Search for the cell housing the specified text and yield its [X, Y] center coordinate. 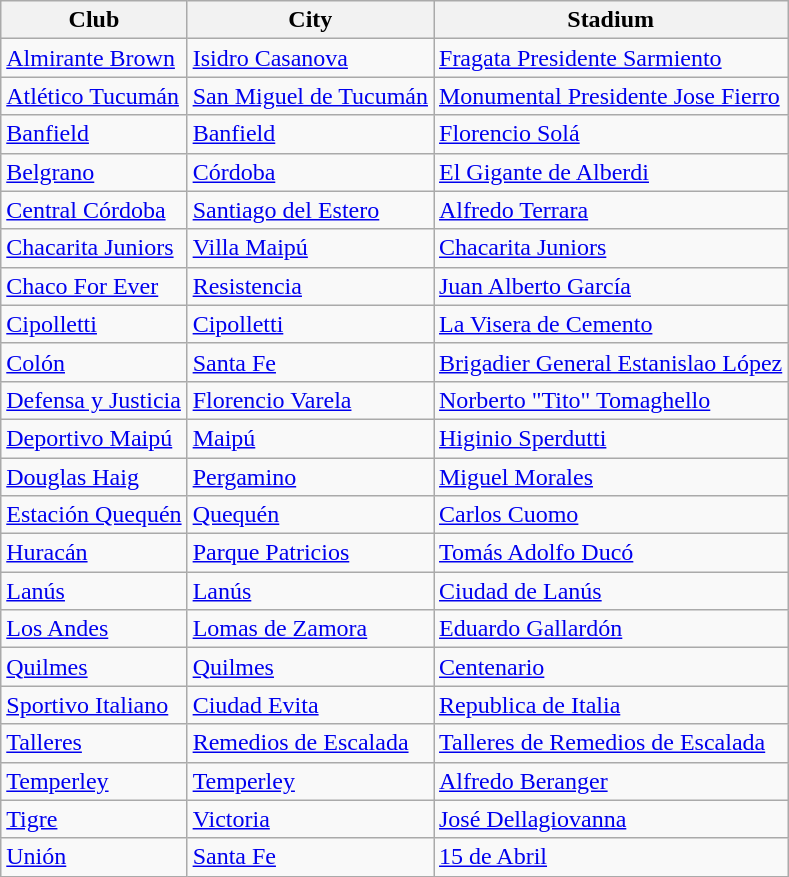
Ciudad de Lanús [611, 591]
Brigadier General Estanislao López [611, 362]
La Visera de Cemento [611, 324]
Maipú [310, 438]
Quequén [310, 515]
Eduardo Gallardón [611, 629]
Estación Quequén [94, 515]
Resistencia [310, 286]
José Dellagiovanna [611, 819]
Stadium [611, 20]
Belgrano [94, 172]
Lomas de Zamora [310, 629]
Sportivo Italiano [94, 705]
City [310, 20]
Talleres [94, 743]
Almirante Brown [94, 58]
Atlético Tucumán [94, 96]
Douglas Haig [94, 477]
Unión [94, 857]
Carlos Cuomo [611, 515]
Chaco For Ever [94, 286]
Alfredo Terrara [611, 210]
Centenario [611, 667]
Deportivo Maipú [94, 438]
Central Córdoba [94, 210]
Remedios de Escalada [310, 743]
Isidro Casanova [310, 58]
Colón [94, 362]
El Gigante de Alberdi [611, 172]
Florencio Solá [611, 134]
Norberto "Tito" Tomaghello [611, 400]
San Miguel de Tucumán [310, 96]
Fragata Presidente Sarmiento [611, 58]
Victoria [310, 819]
Florencio Varela [310, 400]
Talleres de Remedios de Escalada [611, 743]
Club [94, 20]
Monumental Presidente Jose Fierro [611, 96]
Republica de Italia [611, 705]
Los Andes [94, 629]
Alfredo Beranger [611, 781]
Villa Maipú [310, 248]
Defensa y Justicia [94, 400]
Tomás Adolfo Ducó [611, 553]
Parque Patricios [310, 553]
Huracán [94, 553]
Santiago del Estero [310, 210]
Juan Alberto García [611, 286]
Tigre [94, 819]
Córdoba [310, 172]
Miguel Morales [611, 477]
Ciudad Evita [310, 705]
Pergamino [310, 477]
15 de Abril [611, 857]
Higinio Sperdutti [611, 438]
